Provide the [X, Y] coordinate of the cell's center where the given text is located.  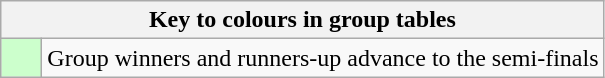
Group winners and runners-up advance to the semi-finals [323, 58]
Key to colours in group tables [302, 20]
